Determine the [X, Y] coordinate at the center of the cell enclosing the given text.  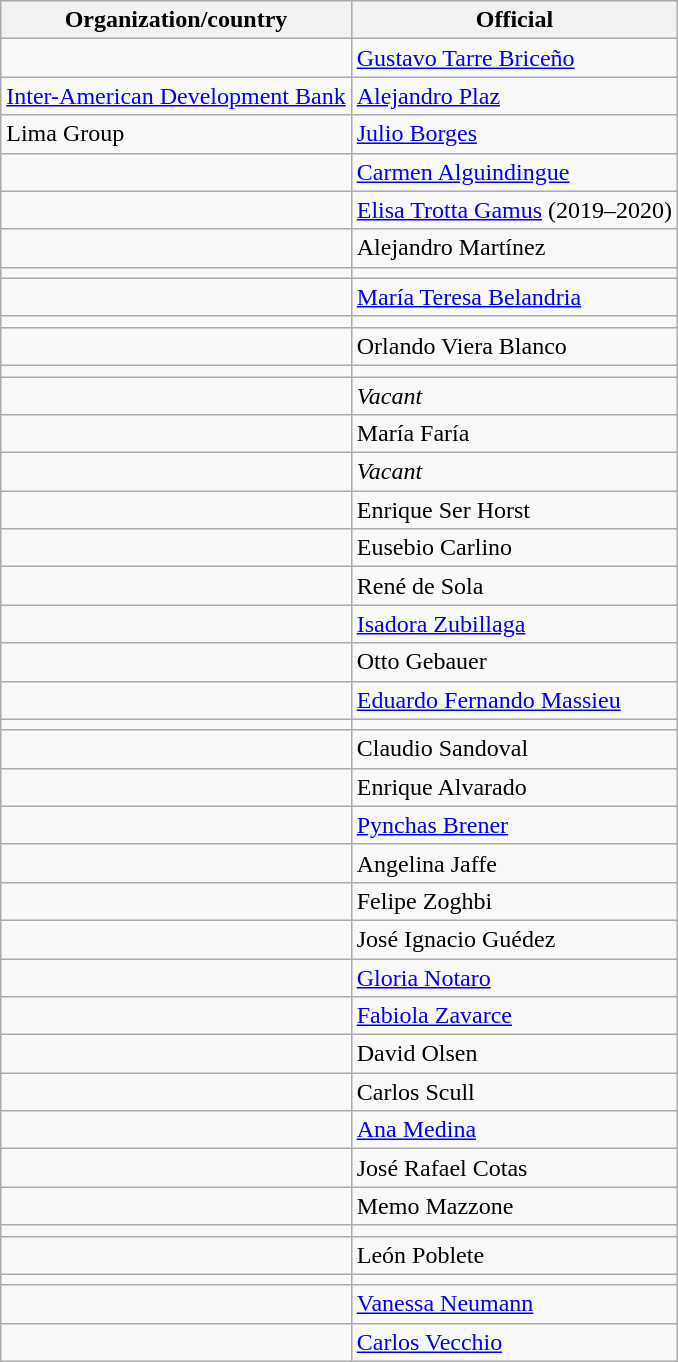
Otto Gebauer [514, 662]
Alejandro Plaz [514, 96]
Pynchas Brener [514, 825]
Vanessa Neumann [514, 1304]
Carlos Scull [514, 1092]
Carlos Vecchio [514, 1342]
Alejandro Martínez [514, 248]
Lima Group [176, 134]
Ana Medina [514, 1130]
María Faría [514, 434]
Inter-American Development Bank [176, 96]
Elisa Trotta Gamus (2019–2020) [514, 210]
León Poblete [514, 1255]
Enrique Alvarado [514, 787]
Gloria Notaro [514, 977]
Felipe Zoghbi [514, 901]
María Teresa Belandria [514, 297]
Gustavo Tarre Briceño [514, 58]
Carmen Alguindingue [514, 172]
Angelina Jaffe [514, 863]
Official [514, 20]
Enrique Ser Horst [514, 510]
Eduardo Fernando Massieu [514, 700]
José Rafael Cotas [514, 1168]
René de Sola [514, 586]
Claudio Sandoval [514, 749]
Orlando Viera Blanco [514, 346]
Fabiola Zavarce [514, 1016]
Eusebio Carlino [514, 548]
Organization/country [176, 20]
David Olsen [514, 1054]
Isadora Zubillaga [514, 624]
José Ignacio Guédez [514, 939]
Julio Borges [514, 134]
Memo Mazzone [514, 1206]
